Search for the cell housing the specified text and yield its (x, y) center coordinate. 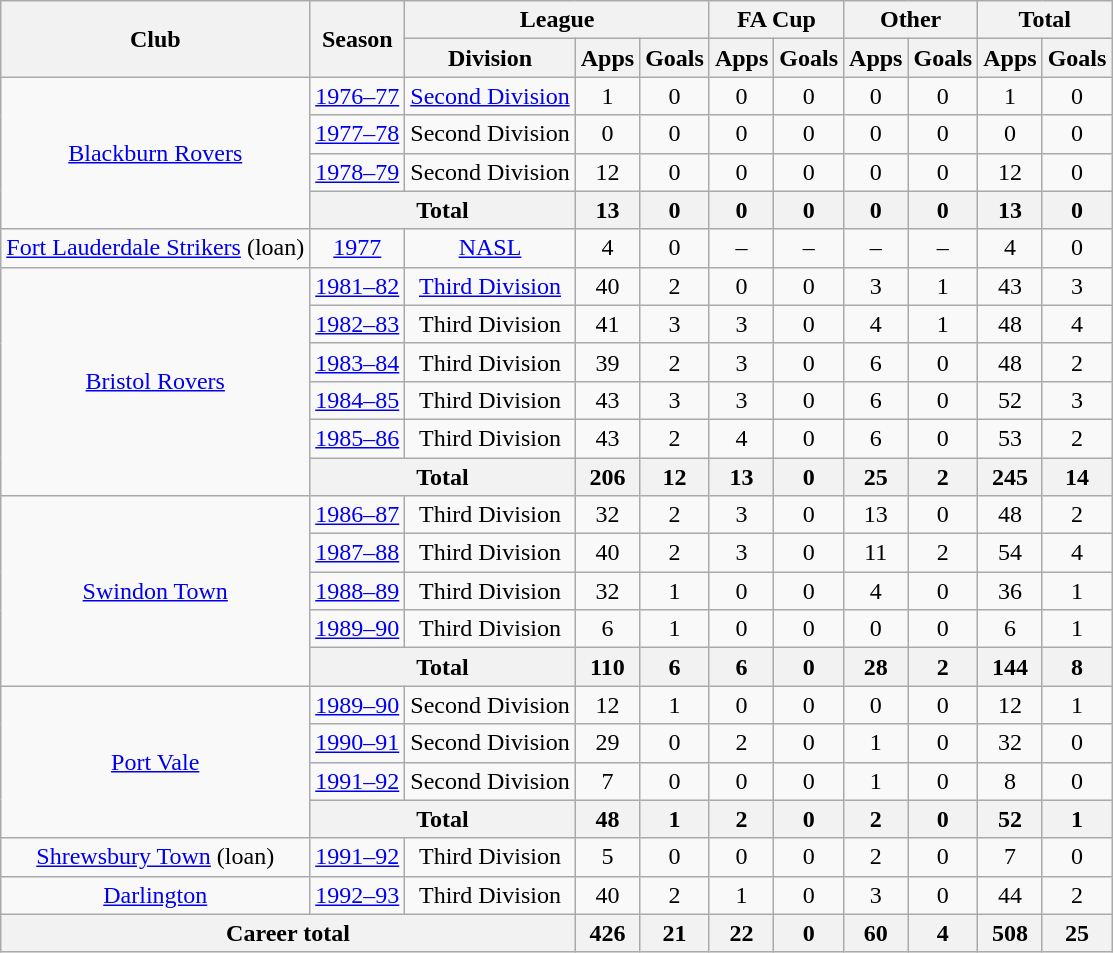
11 (876, 553)
14 (1077, 477)
NASL (490, 248)
Club (156, 39)
1987–88 (358, 553)
508 (1010, 933)
36 (1010, 591)
Fort Lauderdale Strikers (loan) (156, 248)
22 (741, 933)
1992–93 (358, 895)
1982–83 (358, 324)
245 (1010, 477)
53 (1010, 438)
39 (607, 362)
Shrewsbury Town (loan) (156, 857)
41 (607, 324)
1984–85 (358, 400)
426 (607, 933)
Bristol Rovers (156, 381)
1988–89 (358, 591)
144 (1010, 667)
Other (911, 20)
28 (876, 667)
206 (607, 477)
1986–87 (358, 515)
110 (607, 667)
Season (358, 39)
Division (490, 58)
5 (607, 857)
54 (1010, 553)
29 (607, 743)
Blackburn Rovers (156, 153)
1977–78 (358, 134)
1977 (358, 248)
44 (1010, 895)
1978–79 (358, 172)
League (558, 20)
Port Vale (156, 762)
1983–84 (358, 362)
1981–82 (358, 286)
1990–91 (358, 743)
Swindon Town (156, 591)
Career total (288, 933)
1976–77 (358, 96)
Darlington (156, 895)
1985–86 (358, 438)
21 (675, 933)
60 (876, 933)
FA Cup (776, 20)
